Detect which cell encompasses the target text, then output its (X, Y) center coordinate. 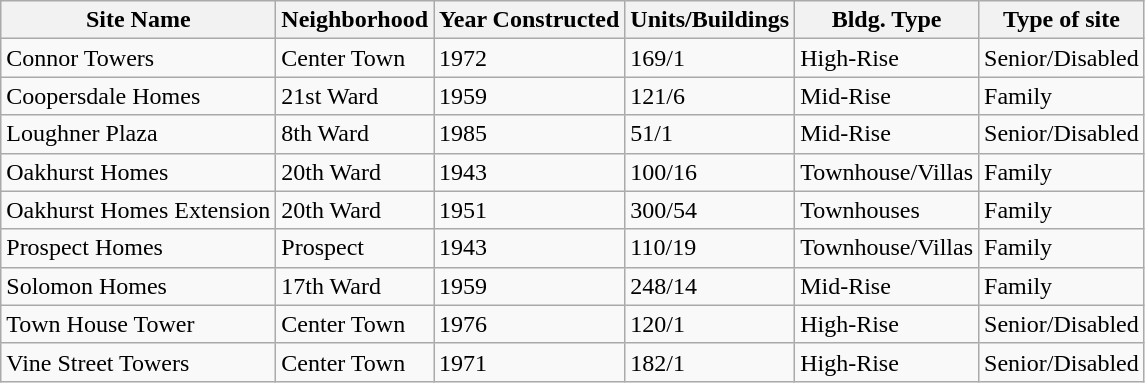
Solomon Homes (138, 286)
Oakhurst Homes (138, 172)
Loughner Plaza (138, 134)
182/1 (710, 362)
Townhouses (887, 210)
Bldg. Type (887, 20)
1976 (530, 324)
1971 (530, 362)
Year Constructed (530, 20)
100/16 (710, 172)
Connor Towers (138, 58)
1972 (530, 58)
110/19 (710, 248)
Prospect (355, 248)
Coopersdale Homes (138, 96)
8th Ward (355, 134)
17th Ward (355, 286)
1985 (530, 134)
Prospect Homes (138, 248)
Oakhurst Homes Extension (138, 210)
Vine Street Towers (138, 362)
120/1 (710, 324)
Site Name (138, 20)
Neighborhood (355, 20)
169/1 (710, 58)
Town House Tower (138, 324)
248/14 (710, 286)
51/1 (710, 134)
21st Ward (355, 96)
Units/Buildings (710, 20)
300/54 (710, 210)
121/6 (710, 96)
Type of site (1062, 20)
1951 (530, 210)
